Capture the cell that displays the provided text and extract its [x, y] central coordinate. 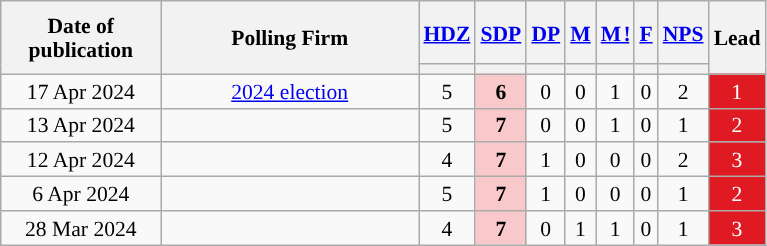
2024 election [290, 91]
SDP [500, 32]
DP [546, 32]
F [646, 32]
NPS [684, 32]
6 Apr 2024 [81, 194]
Polling Firm [290, 38]
17 Apr 2024 [81, 91]
Lead [738, 38]
M [580, 32]
12 Apr 2024 [81, 160]
HDZ [446, 32]
Date of publication [81, 38]
6 [500, 91]
M ! [616, 32]
28 Mar 2024 [81, 228]
13 Apr 2024 [81, 125]
